Locate the cell with the specified text and output its [X, Y] center coordinate. 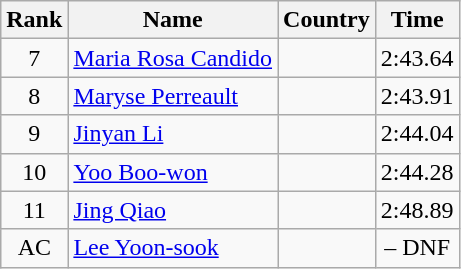
2:48.89 [417, 210]
11 [34, 210]
Jing Qiao [173, 210]
7 [34, 58]
AC [34, 248]
– DNF [417, 248]
2:43.91 [417, 96]
9 [34, 134]
Jinyan Li [173, 134]
Lee Yoon-sook [173, 248]
Name [173, 20]
8 [34, 96]
Yoo Boo-won [173, 172]
Time [417, 20]
2:44.28 [417, 172]
10 [34, 172]
Rank [34, 20]
2:44.04 [417, 134]
2:43.64 [417, 58]
Maria Rosa Candido [173, 58]
Country [327, 20]
Maryse Perreault [173, 96]
